Return [x, y] of the center of cell containing provided text 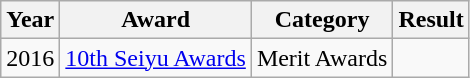
Merit Awards [322, 58]
Category [322, 20]
Award [156, 20]
Result [431, 20]
10th Seiyu Awards [156, 58]
Year [30, 20]
2016 [30, 58]
